Return (X, Y) of the center of cell containing provided text 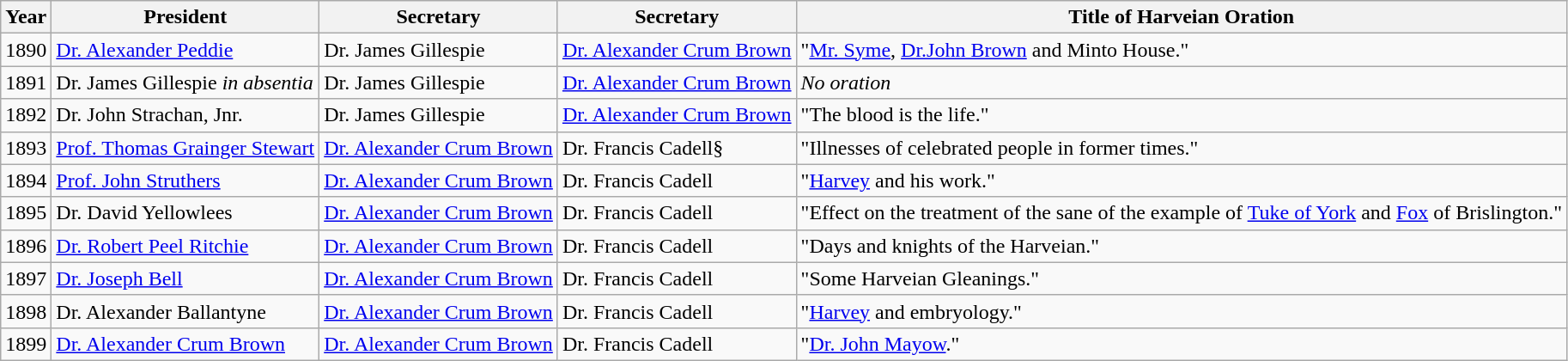
1899 (26, 344)
Dr. John Strachan, Jnr. (185, 115)
1893 (26, 148)
1897 (26, 278)
Dr. Francis Cadell§ (677, 148)
Prof. Thomas Grainger Stewart (185, 148)
Dr. James Gillespie in absentia (185, 83)
"Dr. John Mayow." (1182, 344)
1896 (26, 246)
"Harvey and his work." (1182, 180)
"Illnesses of celebrated people in former times." (1182, 148)
President (185, 17)
Dr. Joseph Bell (185, 278)
1890 (26, 50)
Dr. Robert Peel Ritchie (185, 246)
"Mr. Syme, Dr.John Brown and Minto House." (1182, 50)
1894 (26, 180)
Dr. Alexander Ballantyne (185, 311)
1898 (26, 311)
Title of Harveian Oration (1182, 17)
Year (26, 17)
1895 (26, 213)
No oration (1182, 83)
"Days and knights of the Harveian." (1182, 246)
Dr. Alexander Peddie (185, 50)
"Some Harveian Gleanings." (1182, 278)
Prof. John Struthers (185, 180)
"The blood is the life." (1182, 115)
Dr. David Yellowlees (185, 213)
1892 (26, 115)
1891 (26, 83)
"Effect on the treatment of the sane of the example of Tuke of York and Fox of Brislington." (1182, 213)
"Harvey and embryology." (1182, 311)
